From the cell containing the given text, extract its center point as (x, y) coordinate. 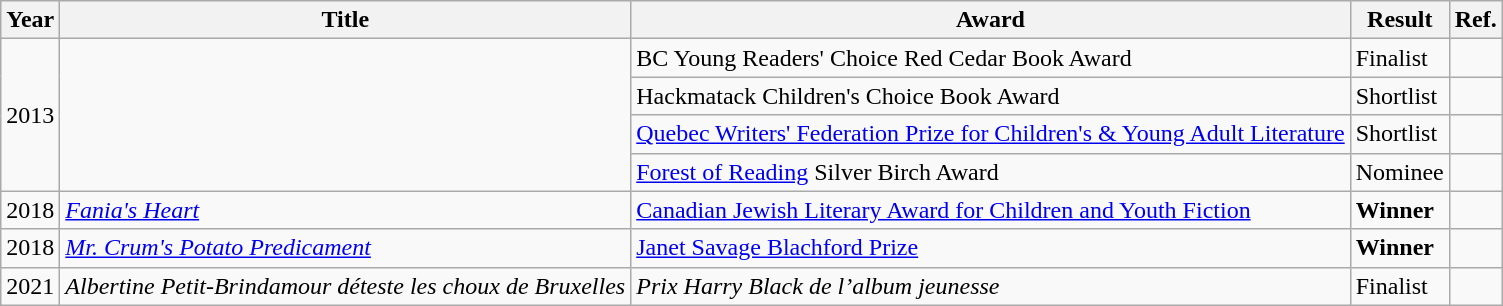
2013 (30, 115)
Award (990, 20)
Janet Savage Blachford Prize (990, 248)
Fania's Heart (346, 210)
Hackmatack Children's Choice Book Award (990, 96)
Nominee (1400, 172)
Result (1400, 20)
Year (30, 20)
Quebec Writers' Federation Prize for Children's & Young Adult Literature (990, 134)
Ref. (1476, 20)
Canadian Jewish Literary Award for Children and Youth Fiction (990, 210)
Albertine Petit-Brindamour déteste les choux de Bruxelles (346, 286)
Mr. Crum's Potato Predicament (346, 248)
Title (346, 20)
Prix Harry Black de l’album jeunesse (990, 286)
BC Young Readers' Choice Red Cedar Book Award (990, 58)
2021 (30, 286)
Forest of Reading Silver Birch Award (990, 172)
